Output the (X, Y) coordinate of the center of the cell containing the given text.  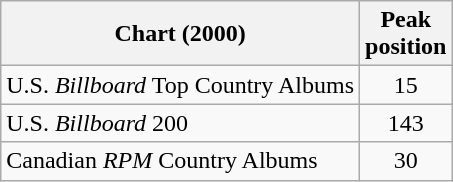
Chart (2000) (180, 34)
143 (406, 123)
U.S. Billboard Top Country Albums (180, 85)
U.S. Billboard 200 (180, 123)
Peakposition (406, 34)
30 (406, 161)
Canadian RPM Country Albums (180, 161)
15 (406, 85)
